Determine the [x, y] coordinate at the center of the cell enclosing the given text.  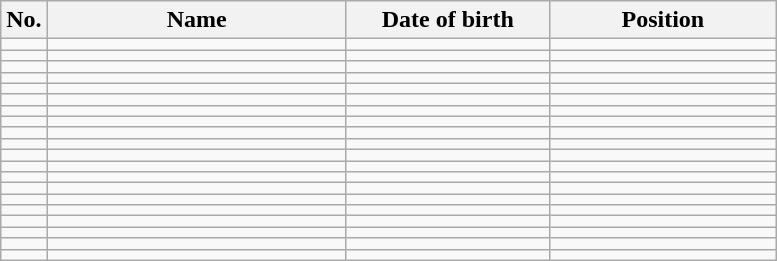
Position [662, 20]
No. [24, 20]
Date of birth [448, 20]
Name [196, 20]
